Search for the cell housing the specified text and yield its [x, y] center coordinate. 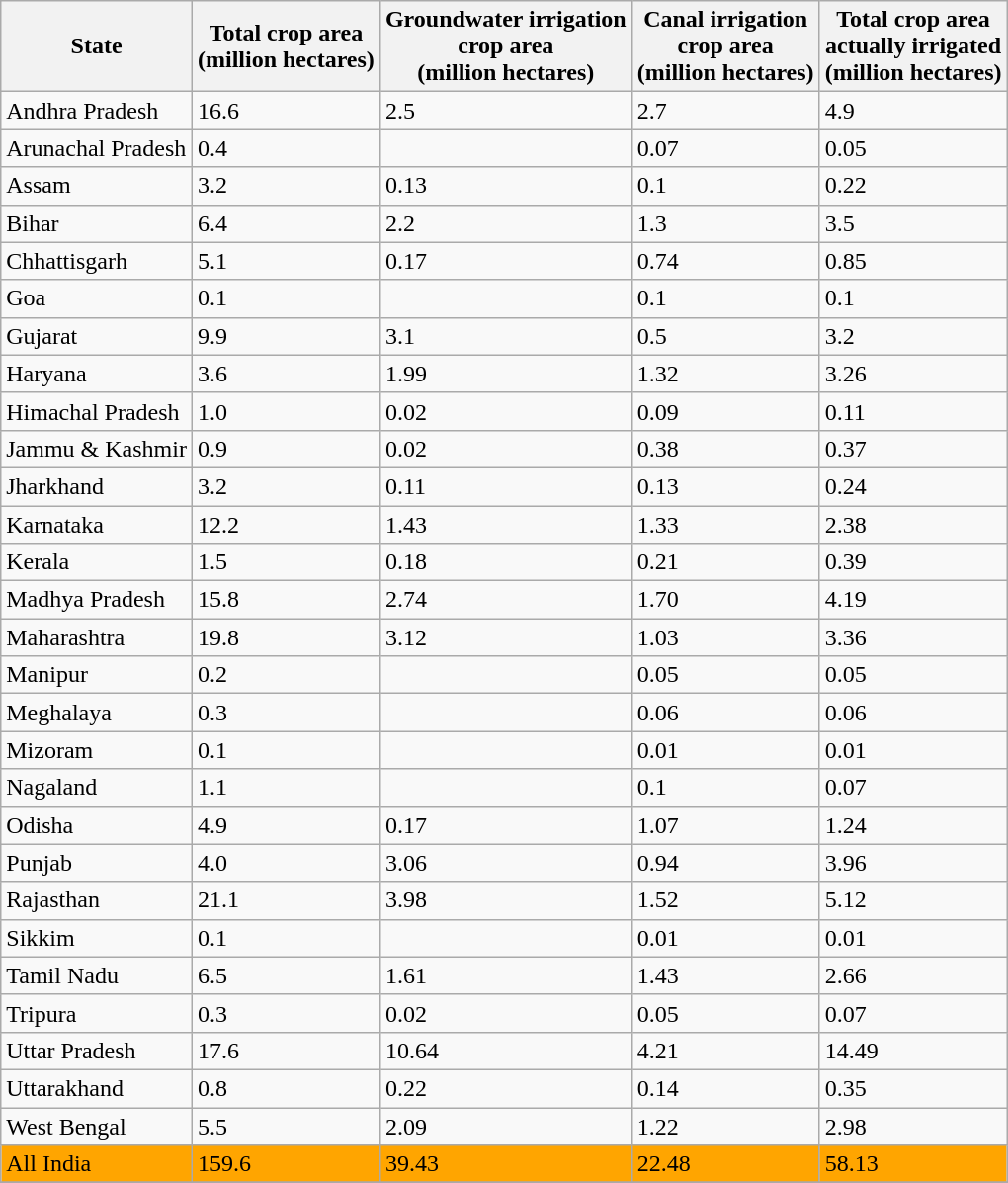
2.5 [506, 111]
10.64 [506, 1051]
Andhra Pradesh [97, 111]
Manipur [97, 675]
1.24 [913, 825]
2.2 [506, 223]
1.07 [725, 825]
1.0 [286, 411]
1.03 [725, 637]
0.09 [725, 411]
1.22 [725, 1126]
3.6 [286, 374]
0.38 [725, 449]
Kerala [97, 562]
Chhattisgarh [97, 261]
3.06 [506, 863]
159.6 [286, 1164]
2.7 [725, 111]
Bihar [97, 223]
1.33 [725, 525]
2.98 [913, 1126]
0.18 [506, 562]
1.1 [286, 788]
Assam [97, 186]
Groundwater irrigationcrop area(million hectares) [506, 46]
Rajasthan [97, 900]
9.9 [286, 336]
Maharashtra [97, 637]
1.61 [506, 975]
Meghalaya [97, 713]
0.74 [725, 261]
58.13 [913, 1164]
0.24 [913, 486]
Tripura [97, 1013]
0.37 [913, 449]
6.5 [286, 975]
5.5 [286, 1126]
0.85 [913, 261]
3.96 [913, 863]
0.8 [286, 1088]
0.2 [286, 675]
3.12 [506, 637]
3.36 [913, 637]
3.1 [506, 336]
All India [97, 1164]
West Bengal [97, 1126]
5.12 [913, 900]
0.4 [286, 148]
Arunachal Pradesh [97, 148]
State [97, 46]
12.2 [286, 525]
4.19 [913, 600]
0.94 [725, 863]
2.66 [913, 975]
Himachal Pradesh [97, 411]
Canal irrigation crop area (million hectares) [725, 46]
17.6 [286, 1051]
6.4 [286, 223]
0.14 [725, 1088]
Gujarat [97, 336]
1.99 [506, 374]
Jharkhand [97, 486]
0.39 [913, 562]
Tamil Nadu [97, 975]
Karnataka [97, 525]
1.70 [725, 600]
16.6 [286, 111]
0.9 [286, 449]
1.5 [286, 562]
Jammu & Kashmir [97, 449]
3.26 [913, 374]
Goa [97, 298]
Madhya Pradesh [97, 600]
Mizoram [97, 750]
Nagaland [97, 788]
Haryana [97, 374]
4.0 [286, 863]
15.8 [286, 600]
Total crop areaactually irrigated (million hectares) [913, 46]
3.5 [913, 223]
1.3 [725, 223]
5.1 [286, 261]
0.5 [725, 336]
0.21 [725, 562]
Odisha [97, 825]
2.74 [506, 600]
1.32 [725, 374]
2.38 [913, 525]
39.43 [506, 1164]
Uttar Pradesh [97, 1051]
Total crop area (million hectares) [286, 46]
4.21 [725, 1051]
22.48 [725, 1164]
14.49 [913, 1051]
2.09 [506, 1126]
0.35 [913, 1088]
Sikkim [97, 938]
Uttarakhand [97, 1088]
Punjab [97, 863]
3.98 [506, 900]
19.8 [286, 637]
1.52 [725, 900]
21.1 [286, 900]
